Output the (x, y) coordinate of the center of the cell containing the given text.  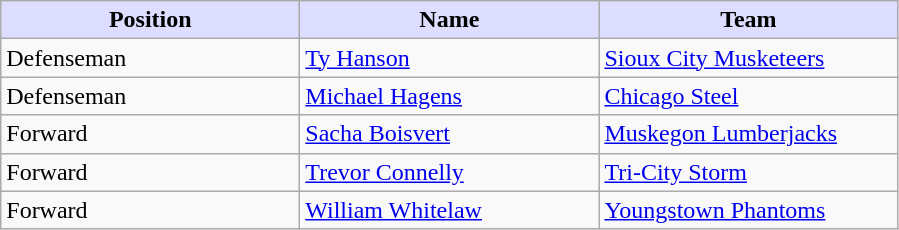
Trevor Connelly (450, 172)
Youngstown Phantoms (748, 210)
William Whitelaw (450, 210)
Name (450, 20)
Sioux City Musketeers (748, 58)
Muskegon Lumberjacks (748, 134)
Sacha Boisvert (450, 134)
Tri-City Storm (748, 172)
Team (748, 20)
Michael Hagens (450, 96)
Chicago Steel (748, 96)
Ty Hanson (450, 58)
Position (150, 20)
